Find where the given text appears and provide that cell's center as [x, y] coordinate. 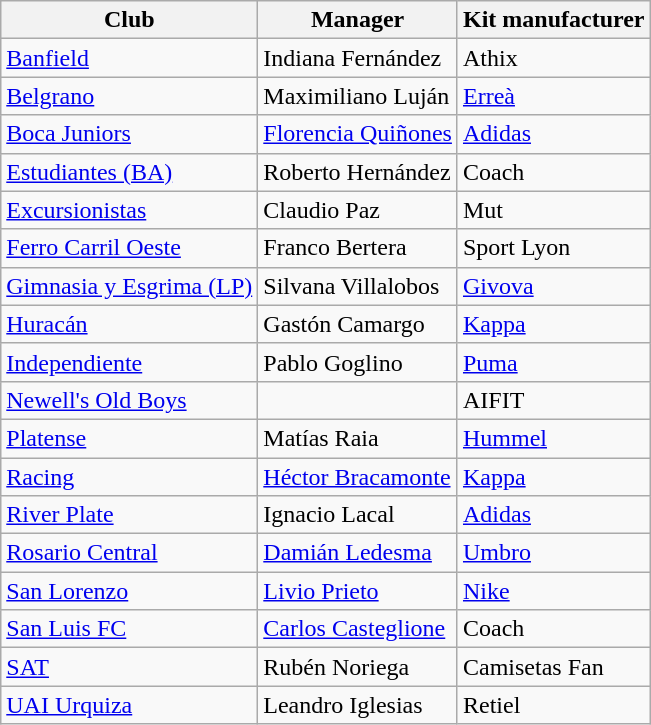
Umbro [554, 553]
Rosario Central [130, 553]
Independiente [130, 362]
Matías Raia [358, 438]
Ignacio Lacal [358, 515]
Givova [554, 286]
Estudiantes (BA) [130, 172]
Excursionistas [130, 210]
Claudio Paz [358, 210]
Carlos Casteglione [358, 629]
UAI Urquiza [130, 705]
Ferro Carril Oeste [130, 248]
Puma [554, 362]
Mut [554, 210]
Sport Lyon [554, 248]
Club [130, 20]
Platense [130, 438]
Kit manufacturer [554, 20]
Maximiliano Luján [358, 96]
Banfield [130, 58]
Florencia Quiñones [358, 134]
Hummel [554, 438]
Silvana Villalobos [358, 286]
Rubén Noriega [358, 667]
Newell's Old Boys [130, 400]
Leandro Iglesias [358, 705]
Damián Ledesma [358, 553]
Erreà [554, 96]
Gastón Camargo [358, 324]
AIFIT [554, 400]
Racing [130, 477]
Boca Juniors [130, 134]
Pablo Goglino [358, 362]
Belgrano [130, 96]
Livio Prieto [358, 591]
River Plate [130, 515]
Manager [358, 20]
Indiana Fernández [358, 58]
Héctor Bracamonte [358, 477]
San Luis FC [130, 629]
Athix [554, 58]
SAT [130, 667]
Franco Bertera [358, 248]
Retiel [554, 705]
Gimnasia y Esgrima (LP) [130, 286]
Huracán [130, 324]
San Lorenzo [130, 591]
Roberto Hernández [358, 172]
Camisetas Fan [554, 667]
Nike [554, 591]
